Scan for the cell matching the given text and deliver its (x, y) coordinate at center. 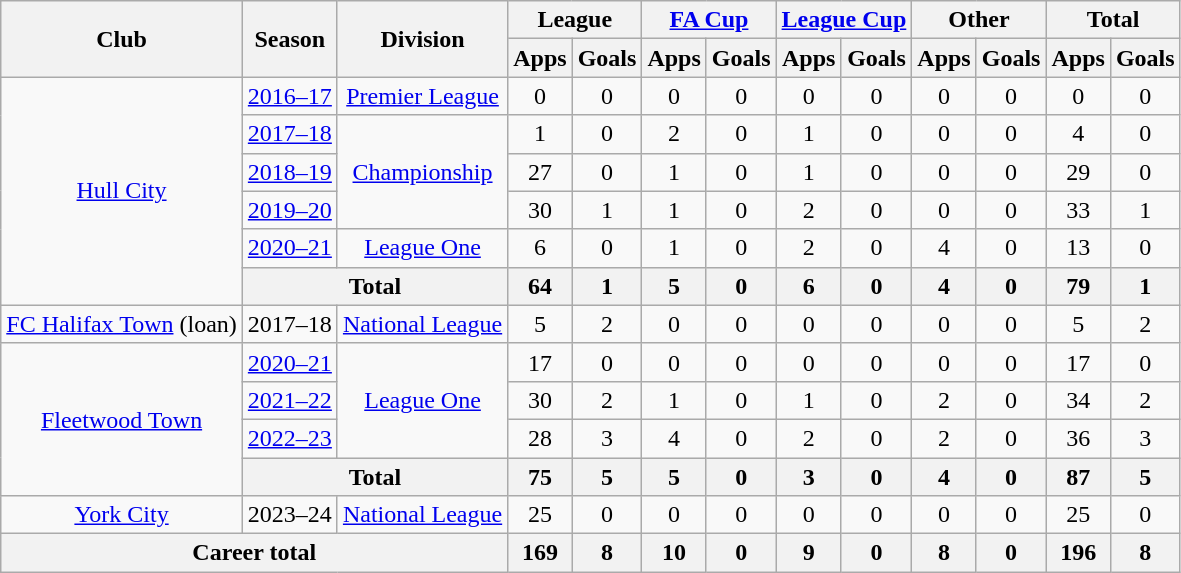
2022–23 (290, 438)
33 (1078, 210)
Premier League (422, 96)
34 (1078, 400)
2021–22 (290, 400)
Club (122, 39)
Hull City (122, 191)
Fleetwood Town (122, 419)
87 (1078, 477)
79 (1078, 286)
Career total (254, 553)
9 (808, 553)
29 (1078, 172)
FA Cup (709, 20)
27 (540, 172)
2023–24 (290, 515)
196 (1078, 553)
Championship (422, 172)
Season (290, 39)
169 (540, 553)
Other (979, 20)
13 (1078, 248)
36 (1078, 438)
64 (540, 286)
2018–19 (290, 172)
2016–17 (290, 96)
League (575, 20)
York City (122, 515)
League Cup (844, 20)
2019–20 (290, 210)
Division (422, 39)
75 (540, 477)
10 (674, 553)
FC Halifax Town (loan) (122, 324)
28 (540, 438)
